Search for the cell housing the specified text and yield its (x, y) center coordinate. 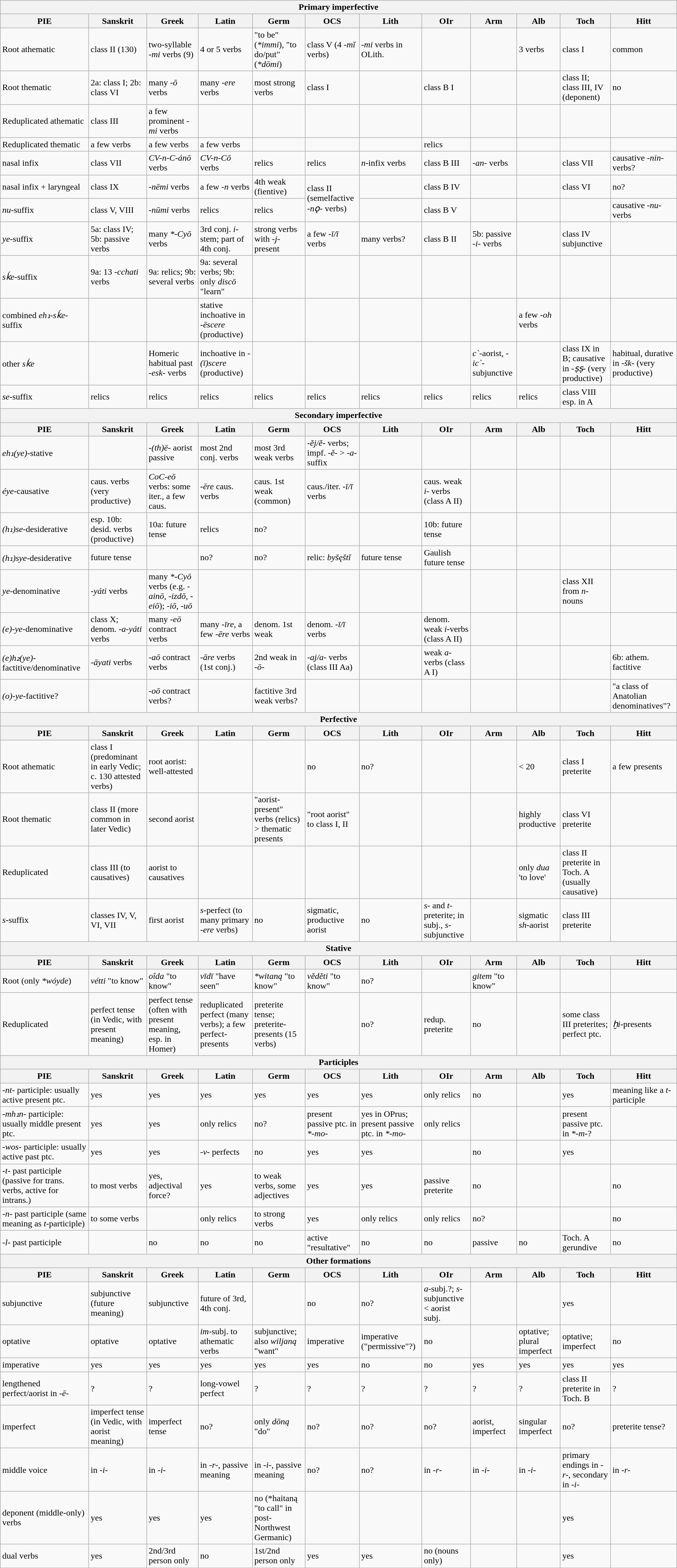
root aorist: well-attested (172, 766)
class III (118, 121)
2a: class I; 2b: class VI (118, 88)
only dua 'to love' (538, 872)
a few presents (644, 766)
class I (predominant in early Vedic; c. 130 attested verbs) (118, 766)
class IX (118, 187)
imperfect tense (172, 1427)
caus. verbs (very productive) (118, 491)
"aorist-present" verbs (relics) > thematic presents (279, 819)
to weak verbs, some adjectives (279, 1185)
class XII from n-nouns (585, 591)
singular imperfect (538, 1427)
most 2nd conj. verbs (225, 453)
a few -ī/ī verbs (332, 238)
CV-n-Cō verbs (225, 163)
a-subj.?; s-subjunctive < aorist subj. (446, 1303)
class B IV (446, 187)
class II (semelfactive -nǫ- verbs) (332, 198)
reduplicated perfect (many verbs); a few perfect-presents (225, 1024)
Gaulish future tense (446, 557)
imperfect (44, 1427)
éye-causative (44, 491)
aorist to causatives (172, 872)
esp. 10b: desid. verbs (productive) (118, 529)
Reduplicated thematic (44, 144)
many *-Cyō verbs (e.g. -ainō, -izdō, -eiō); -iō, -uō (172, 591)
(e)h₂(ye)-factitive/denominative (44, 663)
no (*haitaną "to call" in post-Northwest Germanic) (279, 1518)
s-suffix (44, 920)
ḫi-presents (644, 1024)
caus./iter. -ī/ī verbs (332, 491)
class B III (446, 163)
many -īre, a few -ēre verbs (225, 629)
future of 3rd, 4th conj. (225, 1303)
Root (only *wóyde) (44, 981)
vétti "to know" (118, 981)
a few prominent -mi verbs (172, 121)
combined eh₁-sḱe-suffix (44, 320)
n-infix verbs (391, 163)
CoC-eō verbs: some iter., a few caus. (172, 491)
most 3rd weak verbs (279, 453)
2nd weak in -ō- (279, 663)
-mi verbs in OLith. (391, 49)
caus. 1st weak (common) (279, 491)
ye-denominative (44, 591)
no (nouns only) (446, 1556)
a few -n verbs (225, 187)
in -i-, passive meaning (279, 1470)
s-perfect (to many primary -ere verbs) (225, 920)
class II preterite in Toch. A (usually causative) (585, 872)
nasal infix (44, 163)
Participles (338, 1062)
-nūmi verbs (172, 210)
dual verbs (44, 1556)
stative inchoative in -ēscere (productive) (225, 320)
class II (130) (118, 49)
-ěj/ě- verbs; impf. -ě- > -a- suffix (332, 453)
-(th)ē- aorist passive (172, 453)
oîda "to know" (172, 981)
caus. weak i- verbs (class A II) (446, 491)
class V, VIII (118, 210)
-aō contract verbs (172, 663)
classes IV, V, VI, VII (118, 920)
a few -oh verbs (538, 320)
*witaną "to know" (279, 981)
c`-aorist, -ic`-subjunctive (494, 363)
-oō contract verbs? (172, 696)
CV-n-C-ánō verbs (172, 163)
10b: future tense (446, 529)
gitem "to know" (494, 981)
Secondary imperfective (338, 415)
-an- verbs (494, 163)
in -r-, passive meaning (225, 1470)
-v- perfects (225, 1152)
relic: byšęštĭ (332, 557)
-āyati verbs (118, 663)
"root aorist" to class I, II (332, 819)
Homeric habitual past -esk- verbs (172, 363)
Stative (338, 948)
preterite tense? (644, 1427)
strong verbs with -j- present (279, 238)
aorist, imperfect (494, 1427)
two-syllable -mi verbs (9) (172, 49)
passive (494, 1242)
highly productive (538, 819)
se-suffix (44, 397)
věděti "to know" (332, 981)
"a class of Anatolian denominatives"? (644, 696)
6b: athem. factitive (644, 663)
other sḱe (44, 363)
preterite tense; preterite-presents (15 verbs) (279, 1024)
class B I (446, 88)
< 20 (538, 766)
some class III preterites; perfect ptc. (585, 1024)
causative -nu- verbs (644, 210)
-l- past participle (44, 1242)
subjunctive; also wiljaną "want" (279, 1341)
many *-Cyō verbs (172, 238)
Toch. A gerundive (585, 1242)
many -ere verbs (225, 88)
-n- past participle (same meaning as t-participle) (44, 1219)
-mh₁n- participle: usually middle present ptc. (44, 1124)
class V (4 -mĭ verbs) (332, 49)
to strong verbs (279, 1219)
subjunctive (future meaning) (118, 1303)
-yáti verbs (118, 591)
optative; imperfect (585, 1341)
Reduplicated athematic (44, 121)
many verbs? (391, 238)
perfect tense (often with present meaning, esp. in Homer) (172, 1024)
redup. preterite (446, 1024)
3rd conj. i-stem; part of 4th conj. (225, 238)
Primary imperfective (338, 7)
denom. 1st weak (279, 629)
weak a-verbs (class A I) (446, 663)
denom. -ī/ī verbs (332, 629)
eh₁(ye)-stative (44, 453)
many -ō verbs (172, 88)
denom. weak i-verbs (class A II) (446, 629)
habitual, durative in -šk- (very productive) (644, 363)
class B II (446, 238)
optative; plural imperfect (538, 1341)
class II; class III, IV (deponent) (585, 88)
second aorist (172, 819)
yes in OPrus; present passive ptc. in *-mo- (391, 1124)
-āre verbs (1st conj.) (225, 663)
(h₁)se-desiderative (44, 529)
class B V (446, 210)
lengthened perfect/aorist in -ē- (44, 1389)
active "resultative" (332, 1242)
class I preterite (585, 766)
class II preterite in Toch. B (585, 1389)
present passive ptc. in *-mo- (332, 1124)
im-subj. to athematic verbs (225, 1341)
factitive 3rd weak verbs? (279, 696)
class II (more common in later Vedic) (118, 819)
"to be" (*immi), "to do/put" (*dōmi) (279, 49)
first aorist (172, 920)
class X; denom. -a-yáti verbs (118, 629)
passive preterite (446, 1185)
(o)-ye-factitive? (44, 696)
ye-suffix (44, 238)
inchoative in -(ī)scere (productive) (225, 363)
class VI preterite (585, 819)
nu-suffix (44, 210)
9a: 13 -cchati verbs (118, 276)
middle voice (44, 1470)
most strong verbs (279, 88)
vīdī "have seen" (225, 981)
5b: passive -i- verbs (494, 238)
class III (to causatives) (118, 872)
sḱe-suffix (44, 276)
present passive ptc. in *-m-? (585, 1124)
s- and t-preterite; in subj., s-subjunctive (446, 920)
meaning like a t-participle (644, 1094)
-wos- participle: usually active past ptc. (44, 1152)
class VI (585, 187)
long-vowel perfect (225, 1389)
(e)-ye-denominative (44, 629)
to some verbs (118, 1219)
class III preterite (585, 920)
class IX in B; causative in -ṣṣ- (very productive) (585, 363)
perfect tense (in Vedic, with present meaning) (118, 1024)
5a: class IV; 5b: passive verbs (118, 238)
many -eō contract verbs (172, 629)
9a: several verbs; 9b: only discō "learn" (225, 276)
4 or 5 verbs (225, 49)
imperfect tense (in Vedic, with aorist meaning) (118, 1427)
2nd/3rd person only (172, 1556)
3 verbs (538, 49)
class VIII esp. in A (585, 397)
nasal infix + laryngeal (44, 187)
10a: future tense (172, 529)
sigmatic, productive aorist (332, 920)
(h₁)sye-desiderative (44, 557)
1st/2nd person only (279, 1556)
primary endings in -r-, secondary in -i- (585, 1470)
causative -nin- verbs? (644, 163)
class IV subjunctive (585, 238)
-t- past participle (passive for trans. verbs, active for intrans.) (44, 1185)
-nt- participle: usually active present ptc. (44, 1094)
sigmatic sh-aorist (538, 920)
-ēre caus. verbs (225, 491)
Other formations (338, 1261)
9a: relics; 9b: several verbs (172, 276)
imperative ("permissive"?) (391, 1341)
Perfective (338, 719)
common (644, 49)
only dōną "do" (279, 1427)
-aj/a- verbs (class III Aa) (332, 663)
deponent (middle-only) verbs (44, 1518)
-nēmi verbs (172, 187)
yes, adjectival force? (172, 1185)
4th weak (fientive) (279, 187)
to most verbs (118, 1185)
